Search for the cell housing the specified text and yield its [X, Y] center coordinate. 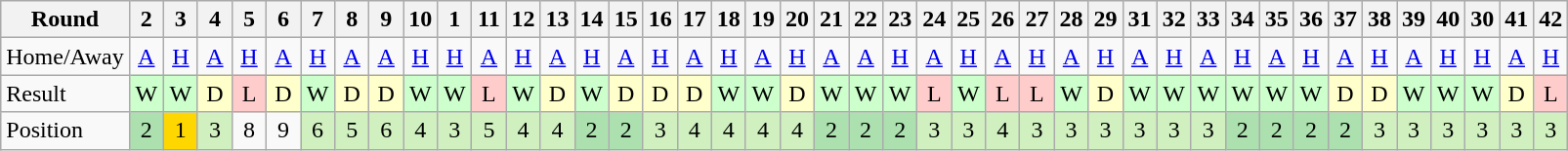
40 [1448, 19]
38 [1379, 19]
25 [969, 19]
42 [1551, 19]
13 [557, 19]
28 [1071, 19]
39 [1415, 19]
27 [1038, 19]
41 [1516, 19]
33 [1208, 19]
30 [1483, 19]
36 [1311, 19]
35 [1276, 19]
22 [866, 19]
7 [318, 19]
Round [65, 19]
14 [592, 19]
17 [694, 19]
23 [901, 19]
Result [65, 94]
16 [660, 19]
24 [934, 19]
20 [797, 19]
37 [1344, 19]
18 [729, 19]
10 [420, 19]
34 [1243, 19]
Position [65, 131]
26 [1002, 19]
32 [1174, 19]
29 [1106, 19]
Home/Away [65, 57]
15 [625, 19]
19 [762, 19]
21 [832, 19]
31 [1139, 19]
11 [488, 19]
12 [524, 19]
